Extract the [x, y] coordinate from the center of the cell holding the provided text.  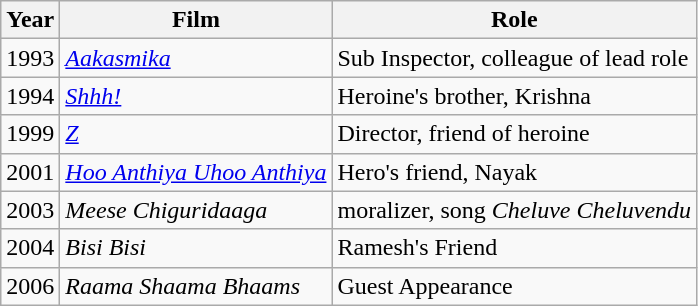
2006 [30, 286]
Shhh! [196, 96]
1999 [30, 134]
Year [30, 20]
Film [196, 20]
1994 [30, 96]
Hero's friend, Nayak [514, 172]
Ramesh's Friend [514, 248]
Aakasmika [196, 58]
Heroine's brother, Krishna [514, 96]
2003 [30, 210]
Director, friend of heroine [514, 134]
Raama Shaama Bhaams [196, 286]
Z [196, 134]
1993 [30, 58]
Bisi Bisi [196, 248]
Sub Inspector, colleague of lead role [514, 58]
2004 [30, 248]
2001 [30, 172]
Hoo Anthiya Uhoo Anthiya [196, 172]
Meese Chiguridaaga [196, 210]
Role [514, 20]
moralizer, song Cheluve Cheluvendu [514, 210]
Guest Appearance [514, 286]
